Scan for the cell matching the given text and deliver its [x, y] coordinate at center. 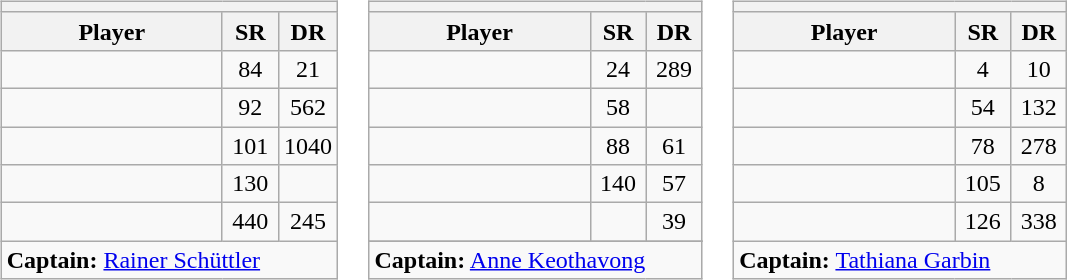
8 [1039, 184]
338 [1039, 222]
132 [1039, 107]
Captain: Tathiana Garbin [900, 260]
39 [674, 222]
92 [250, 107]
88 [618, 145]
130 [250, 184]
57 [674, 184]
Captain: Rainer Schüttler [169, 260]
78 [983, 145]
21 [308, 69]
4 [983, 69]
54 [983, 107]
Captain: Anne Keothavong [536, 260]
61 [674, 145]
140 [618, 184]
101 [250, 145]
24 [618, 69]
84 [250, 69]
440 [250, 222]
58 [618, 107]
105 [983, 184]
1040 [308, 145]
562 [308, 107]
289 [674, 69]
245 [308, 222]
278 [1039, 145]
10 [1039, 69]
126 [983, 222]
